Return the [x, y] coordinate for the center point of the cell that contains the specified text.  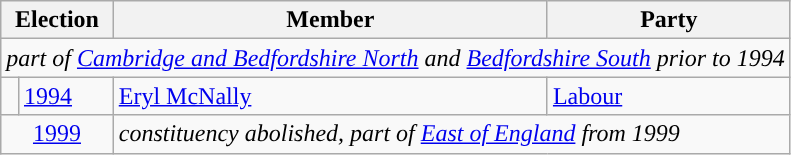
part of Cambridge and Bedfordshire North and Bedfordshire South prior to 1994 [396, 58]
Election [57, 20]
Labour [668, 96]
Eryl McNally [330, 96]
1999 [57, 134]
Party [668, 20]
Member [330, 20]
1994 [66, 96]
constituency abolished, part of East of England from 1999 [452, 134]
